Capture the cell that displays the provided text and extract its (x, y) central coordinate. 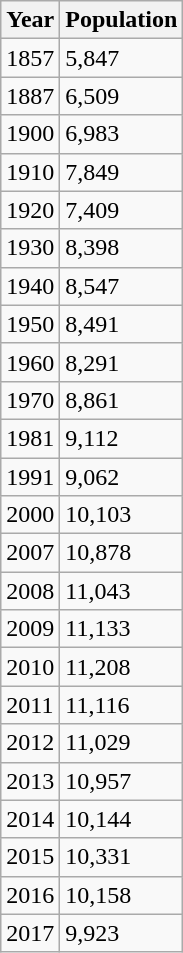
2013 (30, 781)
11,133 (122, 629)
10,878 (122, 553)
1981 (30, 438)
10,158 (122, 895)
2009 (30, 629)
1900 (30, 134)
2000 (30, 515)
6,509 (122, 96)
2014 (30, 819)
8,291 (122, 362)
1960 (30, 362)
9,062 (122, 477)
8,398 (122, 248)
11,029 (122, 743)
2017 (30, 933)
1970 (30, 400)
6,983 (122, 134)
2010 (30, 667)
1887 (30, 96)
1940 (30, 286)
1950 (30, 324)
1920 (30, 210)
8,491 (122, 324)
7,409 (122, 210)
11,116 (122, 705)
8,861 (122, 400)
2012 (30, 743)
1910 (30, 172)
Year (30, 20)
1930 (30, 248)
10,103 (122, 515)
10,957 (122, 781)
8,547 (122, 286)
11,208 (122, 667)
11,043 (122, 591)
2007 (30, 553)
2008 (30, 591)
1991 (30, 477)
Population (122, 20)
10,331 (122, 857)
10,144 (122, 819)
7,849 (122, 172)
2011 (30, 705)
5,847 (122, 58)
2016 (30, 895)
9,112 (122, 438)
1857 (30, 58)
2015 (30, 857)
9,923 (122, 933)
